Identify which cell holds the provided text, then report its [x, y] central coordinate. 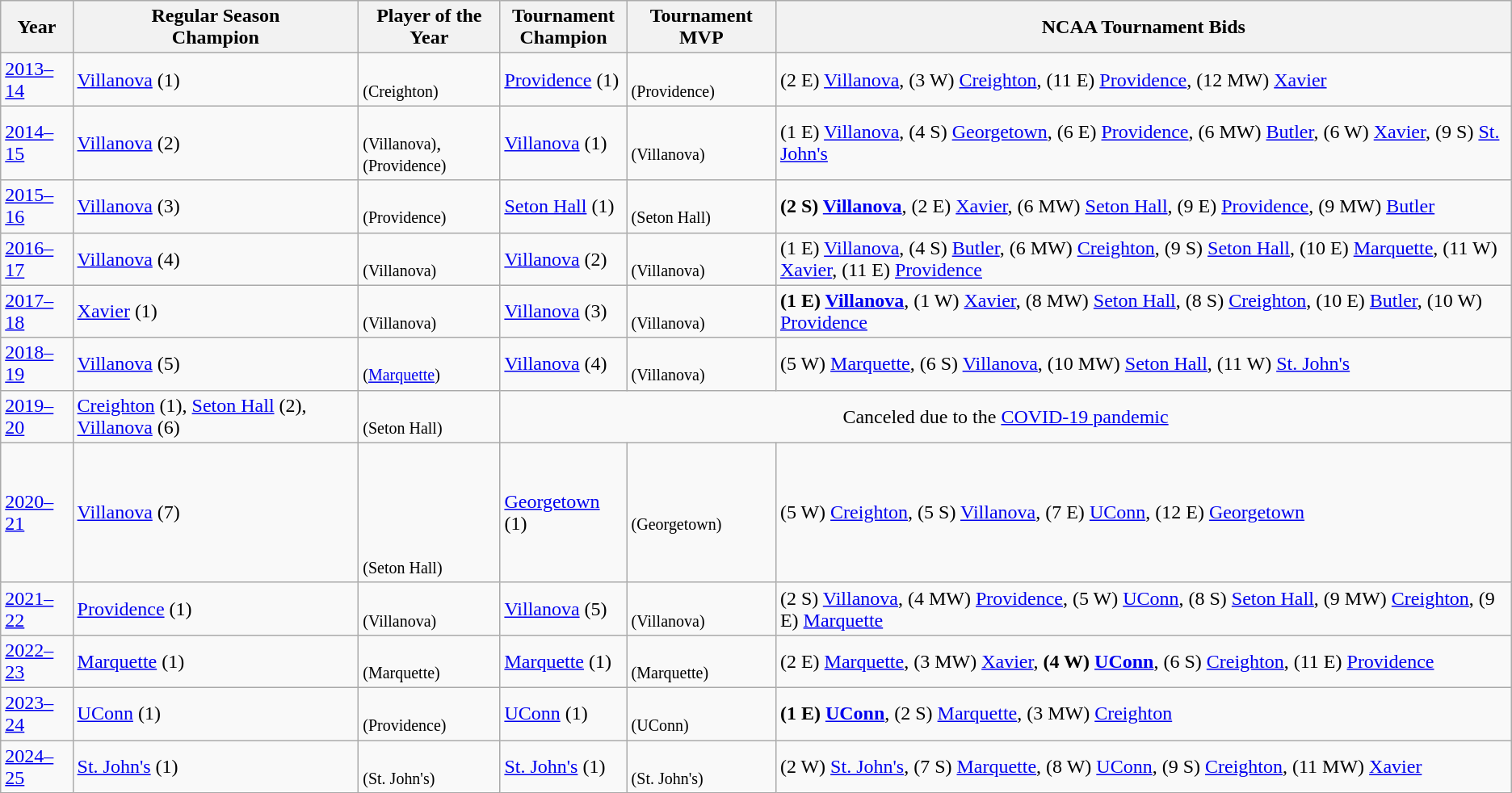
2020–21 [37, 512]
Player of the Year [430, 27]
(1 E) Villanova, (4 S) Georgetown, (6 E) Providence, (6 MW) Butler, (6 W) Xavier, (9 S) St. John's [1144, 143]
Creighton (1), Seton Hall (2), Villanova (6) [216, 417]
Regular Season Champion [216, 27]
(Villanova), (Providence) [430, 143]
2015–16 [37, 207]
2021–22 [37, 609]
2014–15 [37, 143]
2016–17 [37, 258]
2024–25 [37, 766]
NCAA Tournament Bids [1144, 27]
(2 S) Villanova, (4 MW) Providence, (5 W) UConn, (8 S) Seton Hall, (9 MW) Creighton, (9 E) Marquette [1144, 609]
2023–24 [37, 714]
(2 E) Marquette, (3 MW) Xavier, (4 W) UConn, (6 S) Creighton, (11 E) Providence [1144, 661]
(5 W) Creighton, (5 S) Villanova, (7 E) UConn, (12 E) Georgetown [1144, 512]
(2 S) Villanova, (2 E) Xavier, (6 MW) Seton Hall, (9 E) Providence, (9 MW) Butler [1144, 207]
(2 E) Villanova, (3 W) Creighton, (11 E) Providence, (12 MW) Xavier [1144, 79]
Xavier (1) [216, 312]
2017–18 [37, 312]
(Creighton) [430, 79]
2022–23 [37, 661]
(Georgetown) [701, 512]
Villanova (7) [216, 512]
Year [37, 27]
2013–14 [37, 79]
Seton Hall (1) [564, 207]
Tournament Champion [564, 27]
2019–20 [37, 417]
2018–19 [37, 363]
Tournament MVP [701, 27]
(5 W) Marquette, (6 S) Villanova, (10 MW) Seton Hall, (11 W) St. John's [1144, 363]
(1 E) Villanova, (4 S) Butler, (6 MW) Creighton, (9 S) Seton Hall, (10 E) Marquette, (11 W) Xavier, (11 E) Providence [1144, 258]
(1 E) UConn, (2 S) Marquette, (3 MW) Creighton [1144, 714]
(2 W) St. John's, (7 S) Marquette, (8 W) UConn, (9 S) Creighton, (11 MW) Xavier [1144, 766]
(1 E) Villanova, (1 W) Xavier, (8 MW) Seton Hall, (8 S) Creighton, (10 E) Butler, (10 W) Providence [1144, 312]
Canceled due to the COVID-19 pandemic [1006, 417]
(UConn) [701, 714]
Georgetown (1) [564, 512]
